Search for the cell housing the specified text and yield its (X, Y) center coordinate. 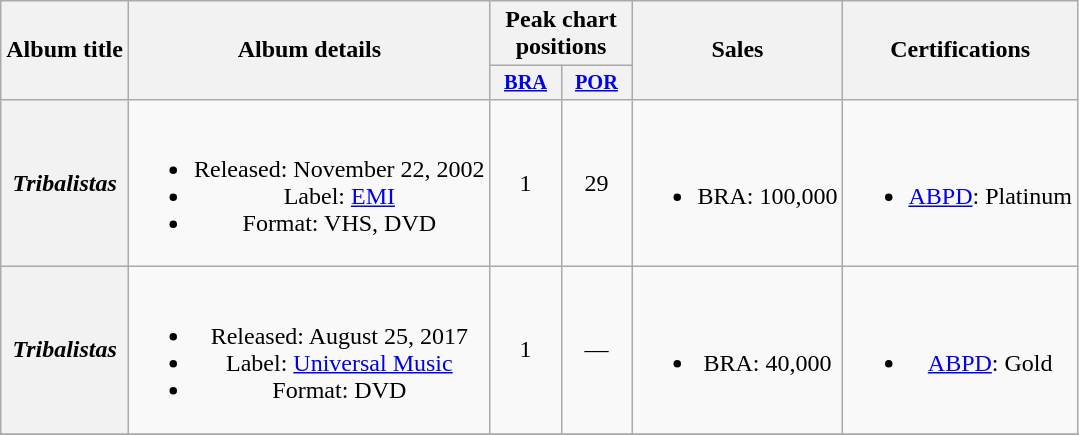
Released: November 22, 2002Label: EMIFormat: VHS, DVD (309, 182)
Sales (738, 50)
ABPD: Platinum (960, 182)
29 (596, 182)
— (596, 350)
Album title (65, 50)
Peak chart positions (561, 34)
Released: August 25, 2017Label: Universal MusicFormat: DVD (309, 350)
BRA (526, 83)
BRA: 100,000 (738, 182)
Album details (309, 50)
Certifications (960, 50)
BRA: 40,000 (738, 350)
POR (596, 83)
ABPD: Gold (960, 350)
